From the cell containing the given text, extract its center point as (X, Y) coordinate. 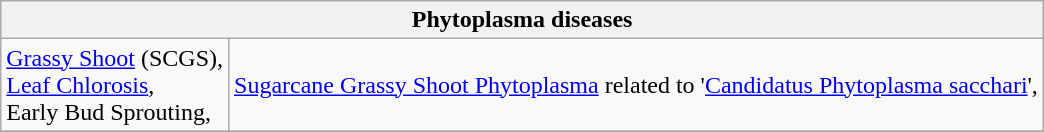
Phytoplasma diseases (522, 20)
Grassy Shoot (SCGS), Leaf Chlorosis,Early Bud Sprouting, (115, 85)
Sugarcane Grassy Shoot Phytoplasma related to 'Candidatus Phytoplasma sacchari', (636, 85)
